Locate the cell with the specified text and output its (x, y) center coordinate. 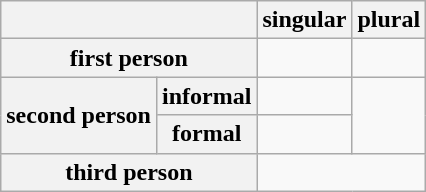
formal (206, 134)
first person (129, 58)
informal (206, 96)
second person (79, 115)
plural (389, 20)
third person (129, 172)
singular (304, 20)
